For the text-containing cell, return its midpoint in (X, Y) coordinate format. 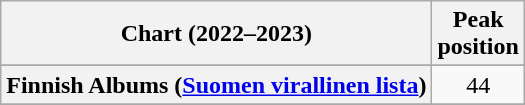
Peakposition (478, 34)
44 (478, 85)
Chart (2022–2023) (216, 34)
Finnish Albums (Suomen virallinen lista) (216, 85)
